Provide the (X, Y) coordinate of the cell's center where the given text is located.  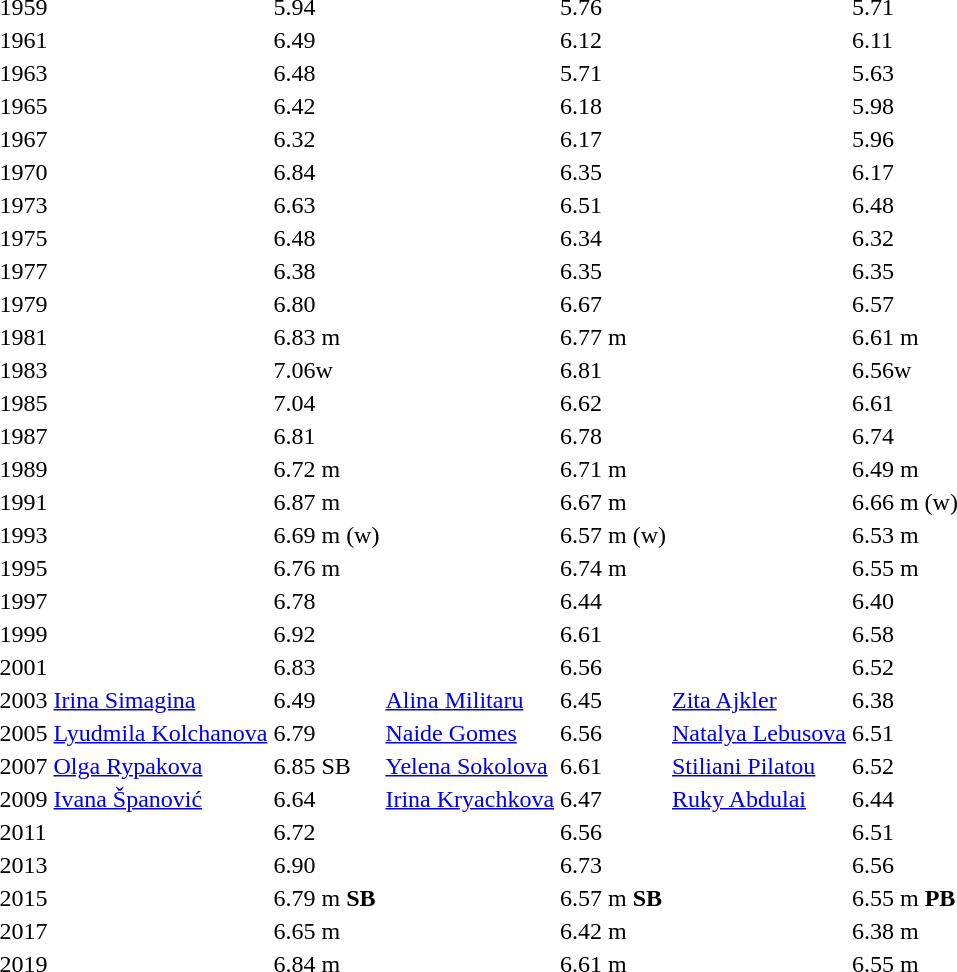
Zita Ajkler (760, 700)
6.69 m (w) (326, 535)
Lyudmila Kolchanova (160, 733)
Natalya Lebusova (760, 733)
7.06w (326, 370)
6.62 (614, 403)
6.34 (614, 238)
6.67 (614, 304)
Alina Militaru (470, 700)
6.47 (614, 799)
6.79 m SB (326, 898)
6.45 (614, 700)
Irina Kryachkova (470, 799)
Yelena Sokolova (470, 766)
Olga Rypakova (160, 766)
6.72 m (326, 469)
6.90 (326, 865)
6.83 (326, 667)
6.65 m (326, 931)
6.42 (326, 106)
6.79 (326, 733)
6.18 (614, 106)
6.67 m (614, 502)
6.83 m (326, 337)
6.38 (326, 271)
5.71 (614, 73)
6.63 (326, 205)
Naide Gomes (470, 733)
6.64 (326, 799)
6.76 m (326, 568)
6.77 m (614, 337)
Irina Simagina (160, 700)
6.92 (326, 634)
6.17 (614, 139)
6.42 m (614, 931)
Ruky Abdulai (760, 799)
6.72 (326, 832)
6.74 m (614, 568)
6.51 (614, 205)
6.84 (326, 172)
6.57 m SB (614, 898)
Ivana Španović (160, 799)
6.12 (614, 40)
7.04 (326, 403)
6.71 m (614, 469)
Stiliani Pilatou (760, 766)
6.80 (326, 304)
6.87 m (326, 502)
6.85 SB (326, 766)
6.32 (326, 139)
6.57 m (w) (614, 535)
6.44 (614, 601)
6.73 (614, 865)
